Find where the given text appears and provide that cell's center as (X, Y) coordinate. 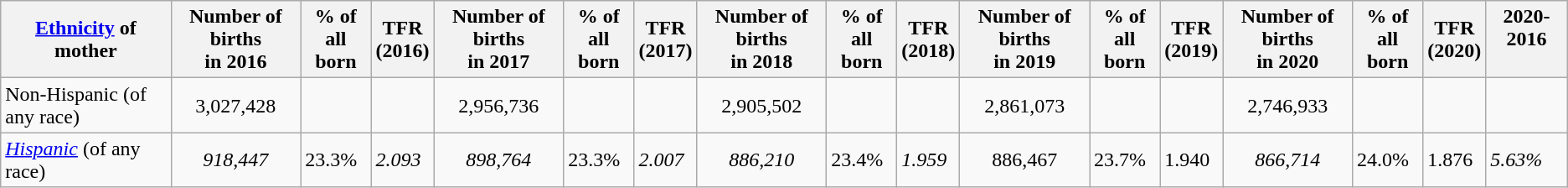
898,764 (499, 159)
1.940 (1191, 159)
5.63% (1526, 159)
Hispanic (of any race) (85, 159)
1.876 (1454, 159)
2,861,073 (1025, 106)
23.7% (1125, 159)
TFR(2016) (402, 39)
1.959 (928, 159)
24.0% (1387, 159)
Number of birthsin 2017 (499, 39)
23.4% (862, 159)
2.007 (665, 159)
918,447 (236, 159)
TFR(2020) (1454, 39)
TFR(2017) (665, 39)
Number of birthsin 2020 (1288, 39)
TFR(2019) (1191, 39)
866,714 (1288, 159)
Number of birthsin 2019 (1025, 39)
Non-Hispanic (of any race) (85, 106)
Number of birthsin 2018 (762, 39)
Ethnicity of mother (85, 39)
2,956,736 (499, 106)
TFR(2018) (928, 39)
Number of birthsin 2016 (236, 39)
886,467 (1025, 159)
2,905,502 (762, 106)
886,210 (762, 159)
2,746,933 (1288, 106)
3,027,428 (236, 106)
2.093 (402, 159)
2020-2016 (1526, 39)
